Return [x, y] of the center of cell containing provided text 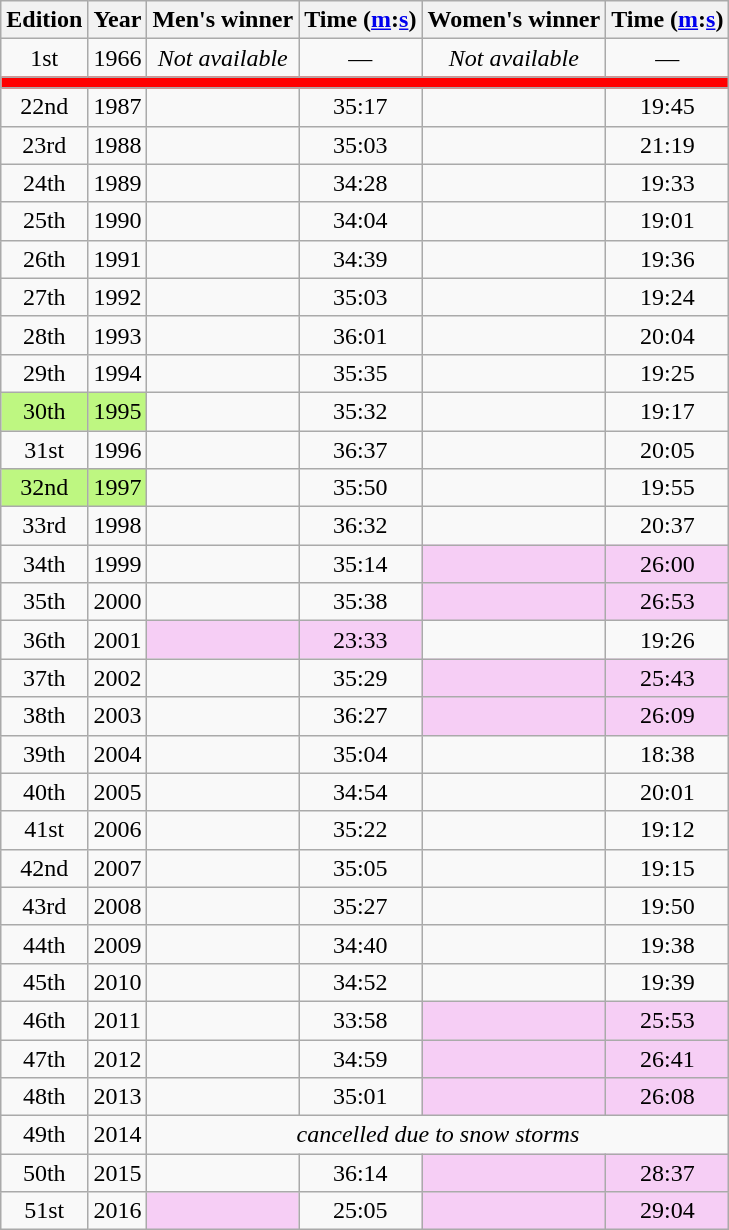
36:14 [360, 1173]
Year [118, 20]
25:05 [360, 1211]
1992 [118, 297]
28:37 [668, 1173]
19:15 [668, 868]
19:01 [668, 221]
1997 [118, 488]
23rd [44, 145]
37th [44, 678]
2012 [118, 1059]
25:53 [668, 1020]
2002 [118, 678]
2008 [118, 906]
35:35 [360, 373]
2010 [118, 982]
1994 [118, 373]
19:26 [668, 640]
2003 [118, 716]
48th [44, 1097]
1991 [118, 259]
28th [44, 335]
1988 [118, 145]
35:22 [360, 830]
36th [44, 640]
35:05 [360, 868]
26th [44, 259]
35:32 [360, 411]
19:17 [668, 411]
1995 [118, 411]
Women's winner [514, 20]
35:17 [360, 107]
Edition [44, 20]
27th [44, 297]
20:04 [668, 335]
36:32 [360, 526]
38th [44, 716]
34:59 [360, 1059]
2013 [118, 1097]
39th [44, 754]
29:04 [668, 1211]
34:39 [360, 259]
50th [44, 1173]
34:28 [360, 183]
34:40 [360, 944]
44th [44, 944]
19:25 [668, 373]
20:05 [668, 449]
36:27 [360, 716]
2014 [118, 1135]
35:38 [360, 602]
34:52 [360, 982]
19:33 [668, 183]
29th [44, 373]
23:33 [360, 640]
19:12 [668, 830]
45th [44, 982]
1996 [118, 449]
19:24 [668, 297]
49th [44, 1135]
1st [44, 58]
19:38 [668, 944]
2011 [118, 1020]
34:54 [360, 792]
33:58 [360, 1020]
19:50 [668, 906]
1990 [118, 221]
19:45 [668, 107]
35:04 [360, 754]
35:29 [360, 678]
19:39 [668, 982]
1966 [118, 58]
2001 [118, 640]
26:53 [668, 602]
34:04 [360, 221]
1989 [118, 183]
2005 [118, 792]
25th [44, 221]
35th [44, 602]
35:50 [360, 488]
30th [44, 411]
24th [44, 183]
22nd [44, 107]
33rd [44, 526]
26:41 [668, 1059]
20:01 [668, 792]
26:00 [668, 564]
26:09 [668, 716]
43rd [44, 906]
32nd [44, 488]
35:27 [360, 906]
25:43 [668, 678]
36:37 [360, 449]
2000 [118, 602]
1999 [118, 564]
47th [44, 1059]
1987 [118, 107]
1993 [118, 335]
2009 [118, 944]
26:08 [668, 1097]
Men's winner [223, 20]
2006 [118, 830]
36:01 [360, 335]
19:36 [668, 259]
34th [44, 564]
19:55 [668, 488]
18:38 [668, 754]
35:14 [360, 564]
46th [44, 1020]
35:01 [360, 1097]
cancelled due to snow storms [438, 1135]
41st [44, 830]
40th [44, 792]
2015 [118, 1173]
20:37 [668, 526]
51st [44, 1211]
31st [44, 449]
1998 [118, 526]
21:19 [668, 145]
2004 [118, 754]
2007 [118, 868]
42nd [44, 868]
2016 [118, 1211]
